Determine the [X, Y] coordinate at the center of the cell enclosing the given text.  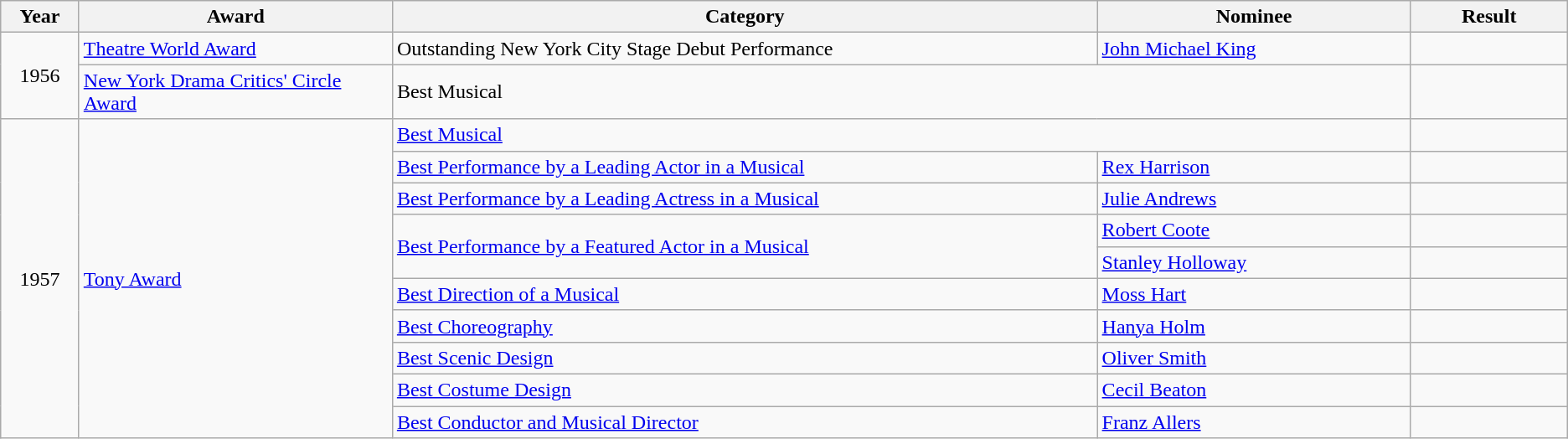
Oliver Smith [1254, 358]
Best Costume Design [745, 390]
Best Direction of a Musical [745, 294]
Best Performance by a Leading Actress in a Musical [745, 199]
New York Drama Critics' Circle Award [235, 92]
Hanya Holm [1254, 326]
Category [745, 17]
Best Scenic Design [745, 358]
Nominee [1254, 17]
Tony Award [235, 278]
Julie Andrews [1254, 199]
Year [40, 17]
Result [1489, 17]
Cecil Beaton [1254, 390]
1957 [40, 278]
John Michael King [1254, 49]
Best Choreography [745, 326]
Best Performance by a Leading Actor in a Musical [745, 167]
Moss Hart [1254, 294]
Stanley Holloway [1254, 262]
Rex Harrison [1254, 167]
1956 [40, 75]
Outstanding New York City Stage Debut Performance [745, 49]
Franz Allers [1254, 421]
Best Conductor and Musical Director [745, 421]
Best Performance by a Featured Actor in a Musical [745, 246]
Robert Coote [1254, 230]
Award [235, 17]
Theatre World Award [235, 49]
